For the text-containing cell, return its midpoint in [x, y] coordinate format. 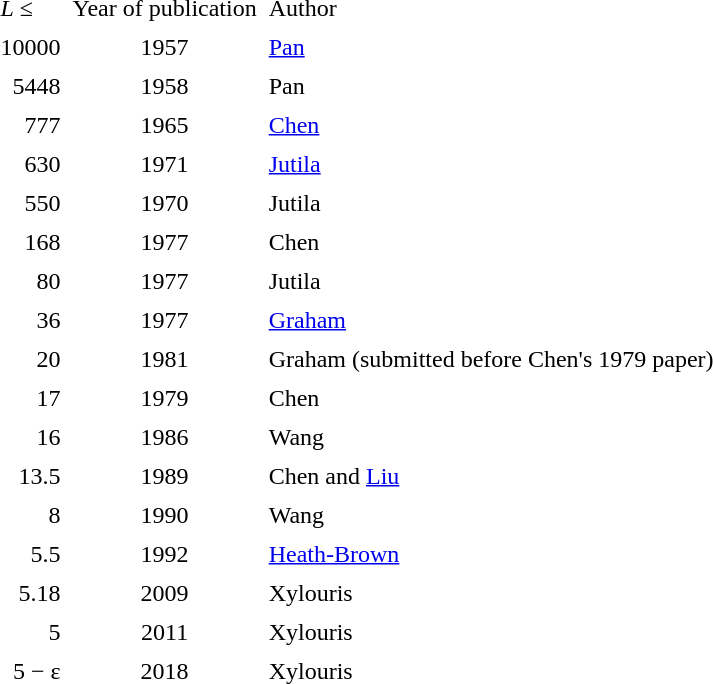
1986 [164, 437]
1992 [164, 554]
2011 [164, 632]
2009 [164, 593]
1970 [164, 203]
1981 [164, 359]
1965 [164, 125]
1989 [164, 476]
1971 [164, 164]
1979 [164, 398]
1990 [164, 515]
1958 [164, 86]
1957 [164, 47]
